Pinpoint the cell where the given text exists, returning its (X, Y) midpoint coordinate. 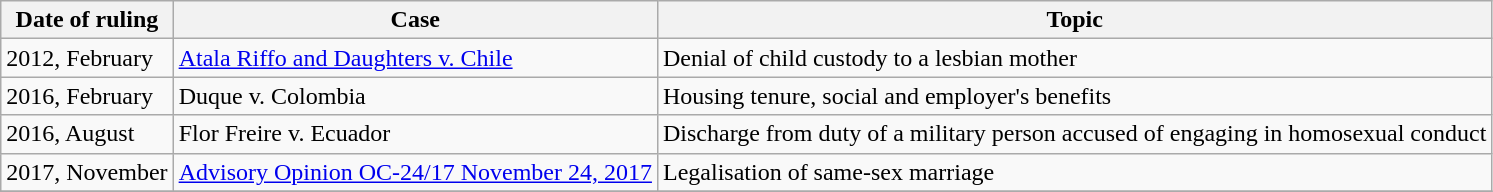
2012, February (87, 58)
Duque v. Colombia (415, 96)
2016, August (87, 134)
2016, February (87, 96)
Atala Riffo and Daughters v. Chile (415, 58)
Denial of child custody to a lesbian mother (1074, 58)
Case (415, 20)
2017, November (87, 172)
Discharge from duty of a military person accused of engaging in homosexual conduct (1074, 134)
Topic (1074, 20)
Date of ruling (87, 20)
Legalisation of same-sex marriage (1074, 172)
Advisory Opinion OC-24/17 November 24, 2017 (415, 172)
Housing tenure, social and employer's benefits (1074, 96)
Flor Freire v. Ecuador (415, 134)
